Provide the [X, Y] coordinate of the cell's center where the given text is located.  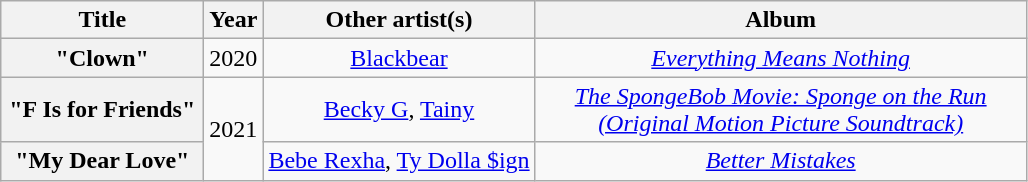
Title [102, 20]
Year [234, 20]
Everything Means Nothing [780, 58]
The SpongeBob Movie: Sponge on the Run (Original Motion Picture Soundtrack) [780, 110]
Better Mistakes [780, 161]
Bebe Rexha, Ty Dolla $ign [399, 161]
Album [780, 20]
"F Is for Friends" [102, 110]
2021 [234, 128]
Other artist(s) [399, 20]
Blackbear [399, 58]
Becky G, Tainy [399, 110]
"Clown" [102, 58]
2020 [234, 58]
"My Dear Love" [102, 161]
